Extract the [X, Y] coordinate from the center of the cell holding the provided text.  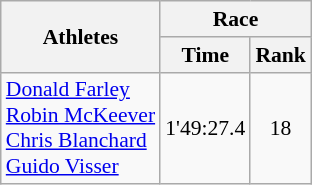
Race [236, 19]
Rank [280, 55]
18 [280, 128]
Donald FarleyRobin McKeeverChris BlanchardGuido Visser [80, 128]
Athletes [80, 36]
1'49:27.4 [205, 128]
Time [205, 55]
